Find where the given text appears and provide that cell's center as (X, Y) coordinate. 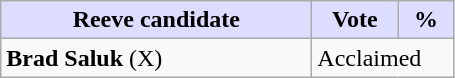
% (426, 20)
Brad Saluk (X) (156, 58)
Reeve candidate (156, 20)
Vote (355, 20)
Acclaimed (383, 58)
